Return the [x, y] coordinate for the center point of the cell that contains the specified text.  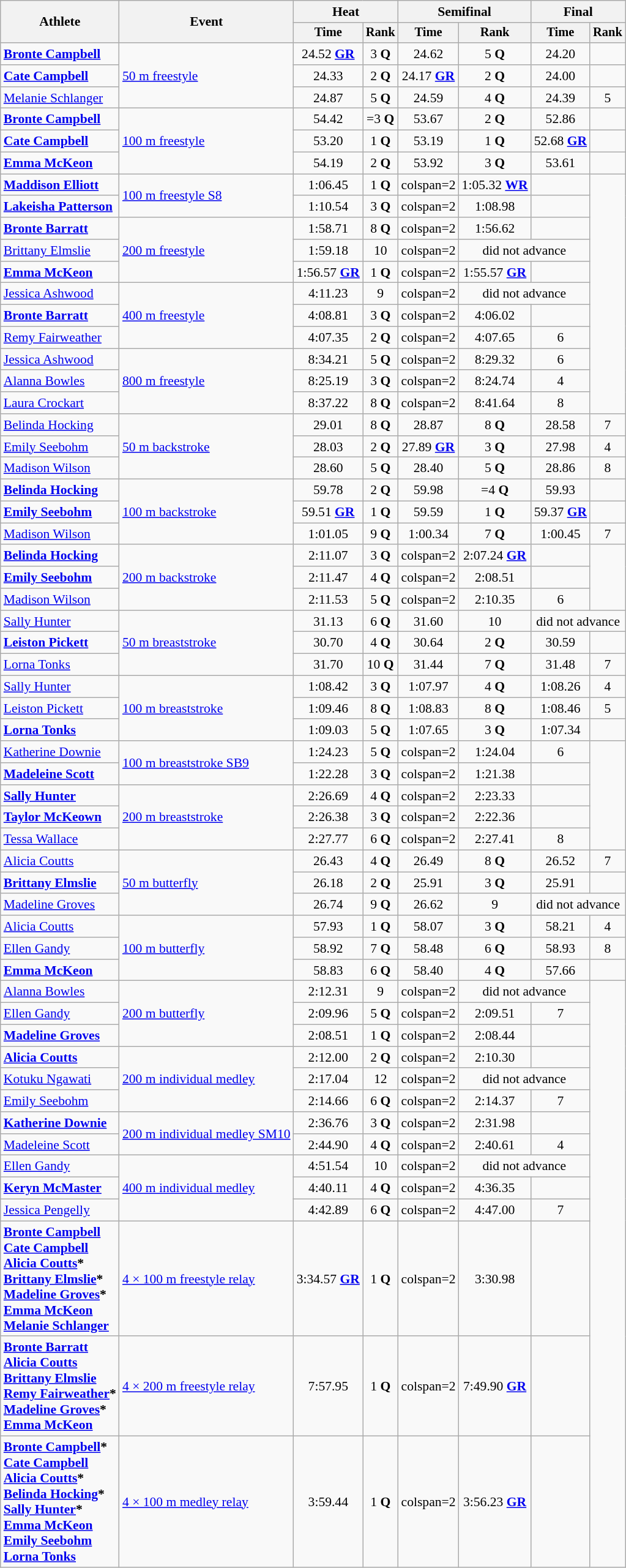
57.66 [561, 970]
3:59.44 [328, 1502]
2:10.35 [495, 599]
24.87 [328, 98]
30.70 [328, 643]
Keryn McMaster [60, 1188]
50 m freestyle [207, 76]
2:27.77 [328, 839]
58.83 [328, 970]
4 × 200 m freestyle relay [207, 1386]
2:08.44 [495, 1036]
Taylor McKeown [60, 817]
2:11.07 [328, 556]
100 m backstroke [207, 512]
58.93 [561, 948]
50 m butterfly [207, 883]
2:14.37 [495, 1101]
Heat [346, 12]
28.60 [328, 468]
=4 Q [495, 490]
8:41.64 [495, 403]
200 m butterfly [207, 1014]
200 m backstroke [207, 578]
3:34.57 GR [328, 1278]
26.43 [328, 861]
2:17.04 [328, 1079]
4:06.02 [495, 316]
2:12.00 [328, 1057]
52.86 [561, 119]
400 m freestyle [207, 316]
1:08.46 [561, 708]
29.01 [328, 425]
1:58.71 [328, 228]
28.03 [328, 447]
26.62 [428, 905]
2:26.69 [328, 796]
1:24.04 [495, 752]
1:22.28 [328, 774]
2:09.51 [495, 1014]
59.59 [428, 512]
53.61 [561, 163]
28.87 [428, 425]
31.13 [328, 621]
26.49 [428, 861]
2:10.30 [495, 1057]
8:34.21 [328, 359]
100 m breaststroke SB9 [207, 763]
27.89 GR [428, 447]
1:07.65 [428, 730]
31.44 [428, 665]
58.40 [428, 970]
4:36.35 [495, 1188]
Bronte CampbellCate CampbellAlicia Coutts*Brittany Elmslie*Madeline Groves*Emma McKeonMelanie Schlanger [60, 1278]
1:09.46 [328, 708]
26.74 [328, 905]
1:08.83 [428, 708]
24.52 GR [328, 54]
24.33 [328, 76]
3:56.23 GR [495, 1502]
4:08.81 [328, 316]
30.64 [428, 643]
12 [381, 1079]
1:08.26 [561, 687]
8:37.22 [328, 403]
Kotuku Ngawati [60, 1079]
24.20 [561, 54]
4:11.23 [328, 294]
4:40.11 [328, 1188]
52.68 GR [561, 141]
Melanie Schlanger [60, 98]
54.19 [328, 163]
50 m breaststroke [207, 643]
31.60 [428, 621]
59.93 [561, 490]
Event [207, 22]
4 × 100 m freestyle relay [207, 1278]
Bronte Campbell*Cate CampbellAlicia Coutts*Belinda Hocking*Sally Hunter*Emma McKeonEmily SeebohmLorna Tonks [60, 1502]
2:11.53 [328, 599]
59.78 [328, 490]
26.18 [328, 883]
58.21 [561, 926]
1:00.34 [428, 534]
Semifinal [465, 12]
24.39 [561, 98]
2:23.33 [495, 796]
4:51.54 [328, 1166]
1:21.38 [495, 774]
Jessica Pengelly [60, 1210]
10 Q [381, 665]
1:00.45 [561, 534]
2:07.24 GR [495, 556]
31.70 [328, 665]
2:12.31 [328, 992]
2:36.76 [328, 1123]
8:24.74 [495, 381]
2:27.41 [495, 839]
Athlete [60, 22]
3:30.98 [495, 1278]
2:09.96 [328, 1014]
100 m freestyle S8 [207, 196]
50 m backstroke [207, 447]
2:11.47 [328, 577]
59.98 [428, 490]
8:29.32 [495, 359]
1:07.34 [561, 730]
28.40 [428, 468]
59.37 GR [561, 512]
Tessa Wallace [60, 839]
4:47.00 [495, 1210]
1:07.97 [428, 687]
7:49.90 GR [495, 1386]
1:06.45 [328, 185]
Lakeisha Patterson [60, 207]
58.48 [428, 948]
24.17 GR [428, 76]
4:42.89 [328, 1210]
1:08.98 [495, 207]
24.62 [428, 54]
53.20 [328, 141]
59.51 GR [328, 512]
53.92 [428, 163]
100 m breaststroke [207, 709]
1:09.03 [328, 730]
2:31.98 [495, 1123]
7:57.95 [328, 1386]
100 m butterfly [207, 948]
58.07 [428, 926]
2:26.38 [328, 817]
Laura Crockart [60, 403]
1:56.57 GR [328, 272]
53.67 [428, 119]
4:07.35 [328, 338]
57.93 [328, 926]
Maddison Elliott [60, 185]
1:05.32 WR [495, 185]
31.48 [561, 665]
28.58 [561, 425]
4 × 100 m medley relay [207, 1502]
Final [578, 12]
24.59 [428, 98]
26.52 [561, 861]
1:59.18 [328, 250]
27.98 [561, 447]
30.59 [561, 643]
800 m freestyle [207, 381]
100 m freestyle [207, 141]
8:25.19 [328, 381]
Remy Fairweather [60, 338]
200 m individual medley [207, 1079]
1:01.05 [328, 534]
1:56.62 [495, 228]
2:22.36 [495, 817]
24.00 [561, 76]
2:44.90 [328, 1145]
400 m individual medley [207, 1188]
200 m individual medley SM10 [207, 1134]
=3 Q [381, 119]
1:08.42 [328, 687]
1:10.54 [328, 207]
1:24.23 [328, 752]
58.92 [328, 948]
1:55.57 GR [495, 272]
Bronte BarrattAlicia CouttsBrittany ElmslieRemy Fairweather*Madeline Groves*Emma McKeon [60, 1386]
2:14.66 [328, 1101]
54.42 [328, 119]
200 m freestyle [207, 250]
28.86 [561, 468]
2:40.61 [495, 1145]
200 m breaststroke [207, 818]
53.19 [428, 141]
4:07.65 [495, 338]
